Capture the cell that displays the provided text and extract its (X, Y) central coordinate. 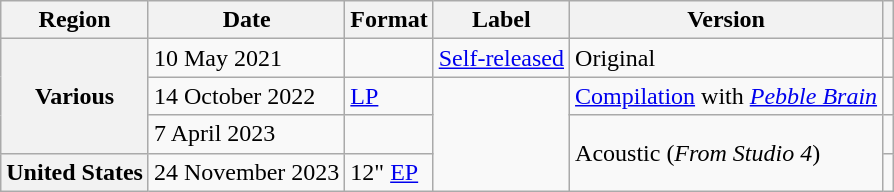
Compilation with Pebble Brain (726, 96)
12" EP (389, 172)
Region (75, 20)
Format (389, 20)
Self-released (501, 58)
24 November 2023 (246, 172)
10 May 2021 (246, 58)
Original (726, 58)
Acoustic (From Studio 4) (726, 153)
Various (75, 96)
Label (501, 20)
7 April 2023 (246, 134)
LP (389, 96)
Version (726, 20)
Date (246, 20)
14 October 2022 (246, 96)
United States (75, 172)
